Find where the given text appears and provide that cell's center as (X, Y) coordinate. 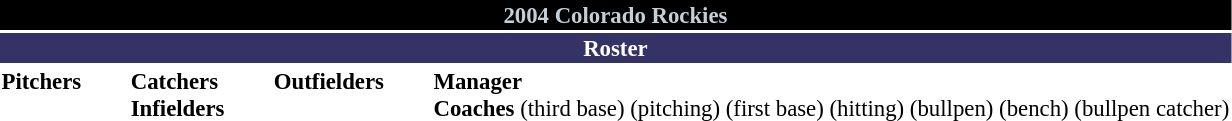
2004 Colorado Rockies (616, 15)
Roster (616, 48)
